Scan for the cell matching the given text and deliver its [x, y] coordinate at center. 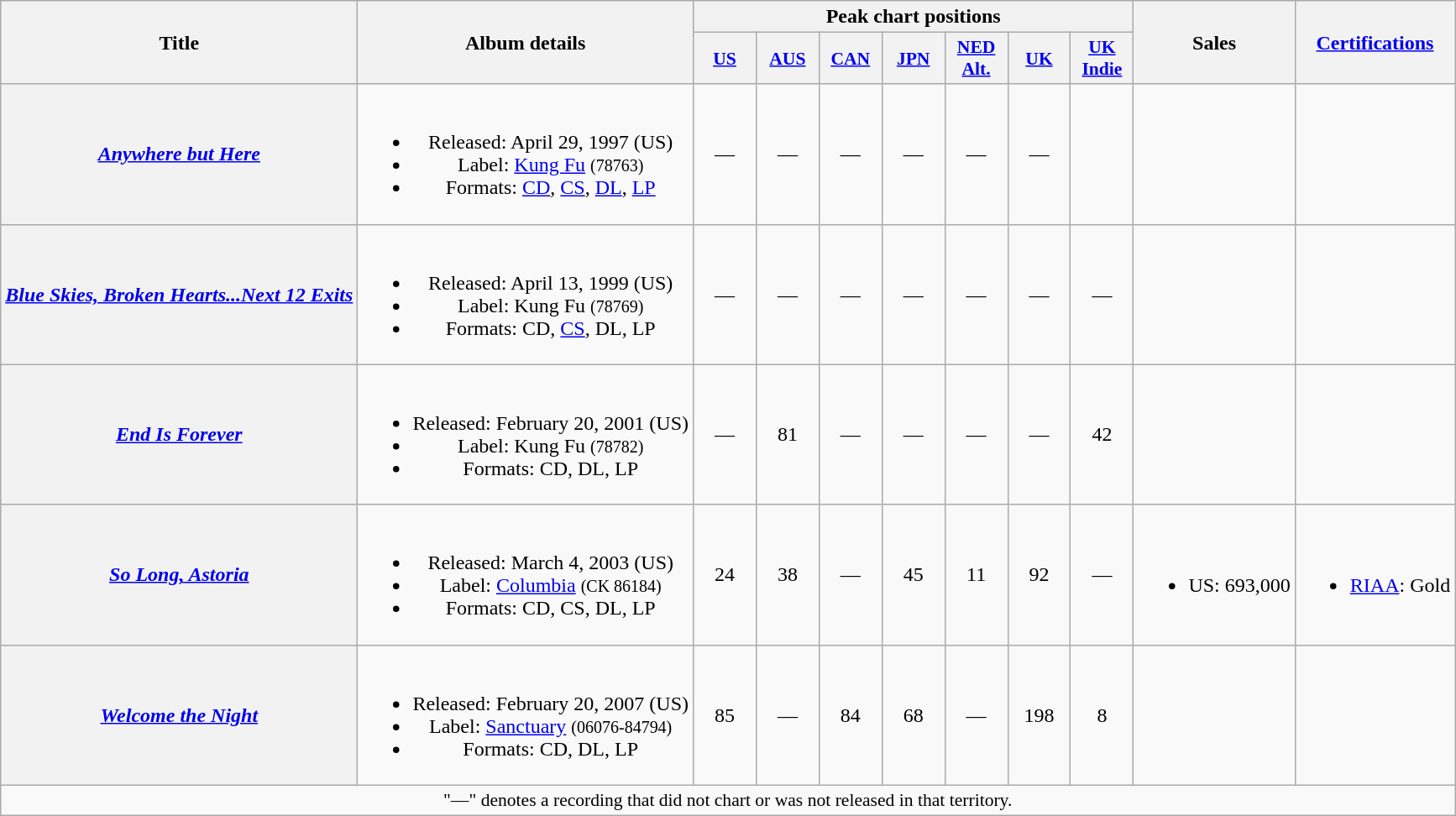
Peak chart positions [914, 17]
11 [976, 574]
92 [1040, 574]
Blue Skies, Broken Hearts...Next 12 Exits [180, 294]
US: 693,000 [1214, 574]
"—" denotes a recording that did not chart or was not released in that territory. [728, 800]
UKIndie [1102, 59]
42 [1102, 435]
Sales [1214, 42]
85 [725, 715]
38 [788, 574]
So Long, Astoria [180, 574]
81 [788, 435]
Title [180, 42]
Released: February 20, 2007 (US)Label: Sanctuary (06076-84794)Formats: CD, DL, LP [526, 715]
84 [850, 715]
UK [1040, 59]
Released: April 13, 1999 (US)Label: Kung Fu (78769)Formats: CD, CS, DL, LP [526, 294]
Album details [526, 42]
Released: March 4, 2003 (US)Label: Columbia (CK 86184)Formats: CD, CS, DL, LP [526, 574]
45 [914, 574]
US [725, 59]
68 [914, 715]
RIAA: Gold [1375, 574]
NEDAlt. [976, 59]
24 [725, 574]
Welcome the Night [180, 715]
Released: April 29, 1997 (US)Label: Kung Fu (78763)Formats: CD, CS, DL, LP [526, 154]
8 [1102, 715]
Anywhere but Here [180, 154]
198 [1040, 715]
JPN [914, 59]
CAN [850, 59]
AUS [788, 59]
Released: February 20, 2001 (US)Label: Kung Fu (78782)Formats: CD, DL, LP [526, 435]
End Is Forever [180, 435]
Certifications [1375, 42]
